Return the [x, y] coordinate for the center point of the cell that contains the specified text.  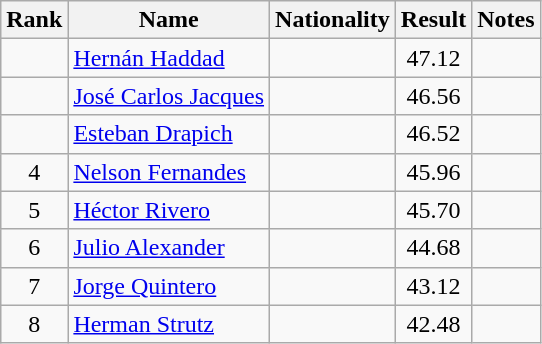
Nelson Fernandes [169, 172]
Name [169, 20]
47.12 [433, 58]
45.70 [433, 210]
46.56 [433, 96]
44.68 [433, 248]
Héctor Rivero [169, 210]
5 [34, 210]
Julio Alexander [169, 248]
Hernán Haddad [169, 58]
42.48 [433, 324]
Jorge Quintero [169, 286]
7 [34, 286]
Rank [34, 20]
45.96 [433, 172]
Result [433, 20]
Esteban Drapich [169, 134]
46.52 [433, 134]
6 [34, 248]
Herman Strutz [169, 324]
8 [34, 324]
4 [34, 172]
43.12 [433, 286]
José Carlos Jacques [169, 96]
Notes [506, 20]
Nationality [333, 20]
